Capture the cell that displays the provided text and extract its (x, y) central coordinate. 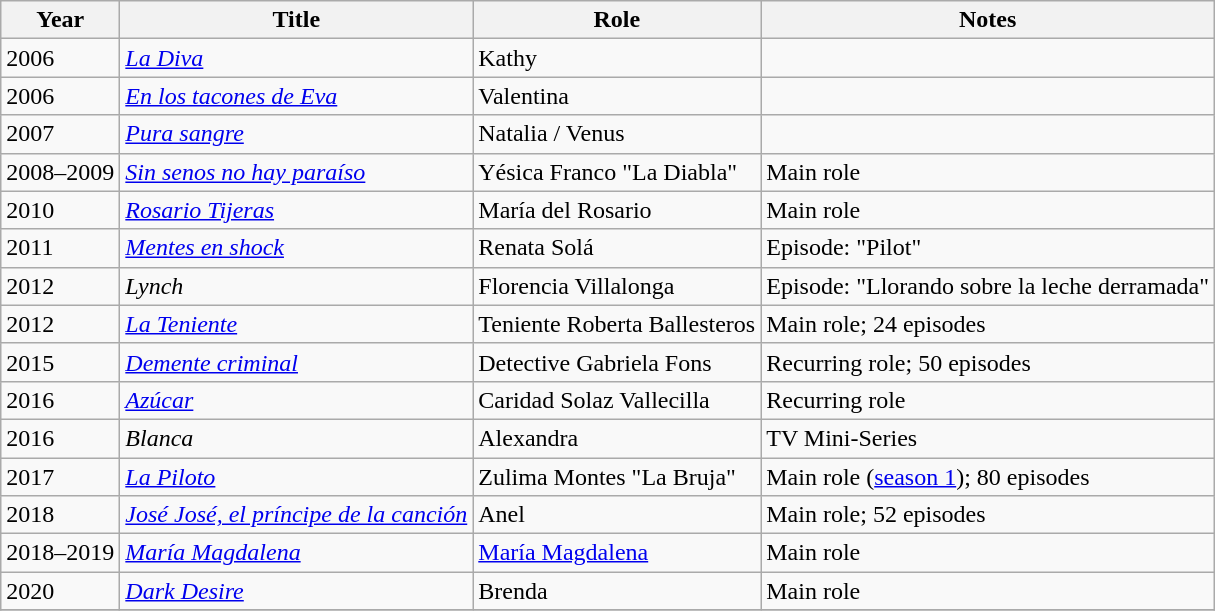
Florencia Villalonga (617, 286)
Main role (season 1); 80 episodes (988, 477)
Mentes en shock (296, 248)
La Teniente (296, 324)
Main role; 52 episodes (988, 515)
José José, el príncipe de la canción (296, 515)
Teniente Roberta Ballesteros (617, 324)
2011 (60, 248)
Renata Solá (617, 248)
2015 (60, 362)
2007 (60, 134)
2017 (60, 477)
Brenda (617, 591)
2010 (60, 210)
Pura sangre (296, 134)
Anel (617, 515)
Zulima Montes "La Bruja" (617, 477)
Year (60, 20)
Sin senos no hay paraíso (296, 172)
Blanca (296, 438)
Alexandra (617, 438)
2018–2019 (60, 553)
Valentina (617, 96)
Demente criminal (296, 362)
Caridad Solaz Vallecilla (617, 400)
Episode: "Llorando sobre la leche derramada" (988, 286)
Kathy (617, 58)
La Diva (296, 58)
Detective Gabriela Fons (617, 362)
Dark Desire (296, 591)
Rosario Tijeras (296, 210)
TV Mini-Series (988, 438)
Yésica Franco "La Diabla" (617, 172)
En los tacones de Eva (296, 96)
2008–2009 (60, 172)
María del Rosario (617, 210)
Recurring role (988, 400)
Main role; 24 episodes (988, 324)
Notes (988, 20)
Natalia / Venus (617, 134)
2020 (60, 591)
Episode: "Pilot" (988, 248)
La Piloto (296, 477)
Recurring role; 50 episodes (988, 362)
Lynch (296, 286)
Role (617, 20)
Title (296, 20)
Azúcar (296, 400)
2018 (60, 515)
